Pinpoint the cell where the given text exists, returning its [x, y] midpoint coordinate. 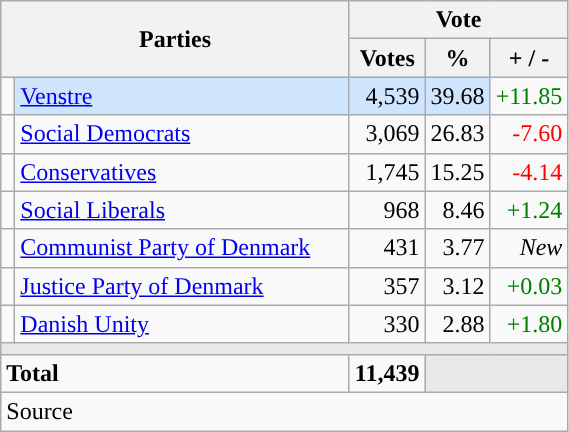
26.83 [458, 134]
11,439 [387, 373]
-7.60 [529, 134]
+0.03 [529, 286]
Social Liberals [182, 210]
New [529, 248]
3.12 [458, 286]
-4.14 [529, 172]
Justice Party of Denmark [182, 286]
15.25 [458, 172]
Total [176, 373]
% [458, 58]
8.46 [458, 210]
+11.85 [529, 96]
Danish Unity [182, 324]
3.77 [458, 248]
Social Democrats [182, 134]
330 [387, 324]
Parties [176, 39]
Votes [387, 58]
+1.80 [529, 324]
Venstre [182, 96]
+ / - [529, 58]
Conservatives [182, 172]
39.68 [458, 96]
357 [387, 286]
4,539 [387, 96]
1,745 [387, 172]
Vote [458, 20]
3,069 [387, 134]
968 [387, 210]
431 [387, 248]
+1.24 [529, 210]
Source [284, 411]
2.88 [458, 324]
Communist Party of Denmark [182, 248]
